Detect which cell encompasses the target text, then output its (x, y) center coordinate. 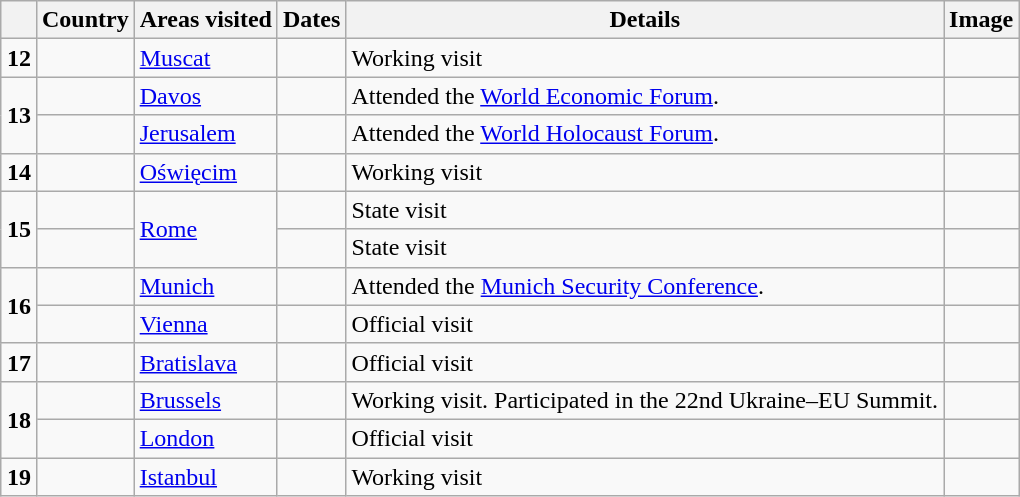
15 (18, 229)
Brussels (206, 400)
Munich (206, 286)
Attended the Munich Security Conference. (645, 286)
18 (18, 419)
Vienna (206, 324)
13 (18, 115)
14 (18, 172)
16 (18, 305)
19 (18, 477)
Attended the World Economic Forum. (645, 96)
12 (18, 58)
London (206, 438)
Attended the World Holocaust Forum. (645, 134)
Rome (206, 229)
Istanbul (206, 477)
Muscat (206, 58)
Jerusalem (206, 134)
Dates (311, 20)
Areas visited (206, 20)
Oświęcim (206, 172)
Bratislava (206, 362)
Image (982, 20)
17 (18, 362)
Details (645, 20)
Country (85, 20)
Working visit. Participated in the 22nd Ukraine–EU Summit. (645, 400)
Davos (206, 96)
